Output the (x, y) coordinate of the center of the cell containing the given text.  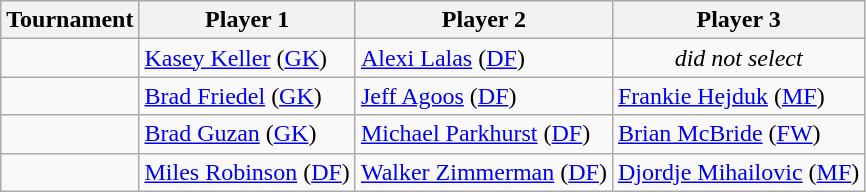
did not select (738, 58)
Michael Parkhurst (DF) (484, 134)
Kasey Keller (GK) (247, 58)
Djordje Mihailovic (MF) (738, 172)
Player 3 (738, 20)
Jeff Agoos (DF) (484, 96)
Brian McBride (FW) (738, 134)
Player 2 (484, 20)
Brad Friedel (GK) (247, 96)
Player 1 (247, 20)
Walker Zimmerman (DF) (484, 172)
Alexi Lalas (DF) (484, 58)
Miles Robinson (DF) (247, 172)
Frankie Hejduk (MF) (738, 96)
Brad Guzan (GK) (247, 134)
Tournament (70, 20)
